Detect which cell encompasses the target text, then output its [x, y] center coordinate. 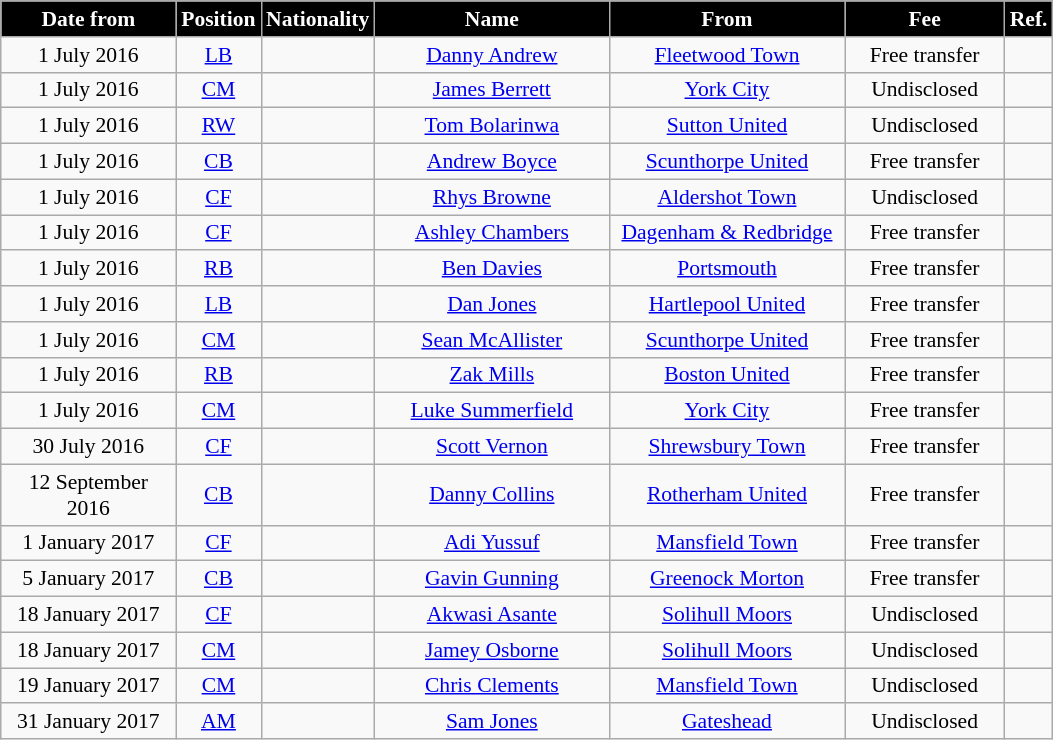
James Berrett [492, 90]
Danny Andrew [492, 55]
Dan Jones [492, 304]
Luke Summerfield [492, 411]
AM [218, 722]
Jamey Osborne [492, 650]
From [726, 19]
Ref. [1029, 19]
Date from [88, 19]
Adi Yussuf [492, 543]
Position [218, 19]
Portsmouth [726, 269]
5 January 2017 [88, 579]
Chris Clements [492, 686]
Nationality [318, 19]
Zak Mills [492, 375]
Fee [925, 19]
Dagenham & Redbridge [726, 233]
Gateshead [726, 722]
12 September 2016 [88, 494]
Boston United [726, 375]
Tom Bolarinwa [492, 126]
Name [492, 19]
Ben Davies [492, 269]
Ashley Chambers [492, 233]
Akwasi Asante [492, 615]
1 January 2017 [88, 543]
Hartlepool United [726, 304]
Shrewsbury Town [726, 447]
Gavin Gunning [492, 579]
Fleetwood Town [726, 55]
Rhys Browne [492, 197]
Sam Jones [492, 722]
Sutton United [726, 126]
Aldershot Town [726, 197]
Sean McAllister [492, 340]
Greenock Morton [726, 579]
30 July 2016 [88, 447]
Danny Collins [492, 494]
RW [218, 126]
31 January 2017 [88, 722]
Andrew Boyce [492, 162]
Scott Vernon [492, 447]
Rotherham United [726, 494]
19 January 2017 [88, 686]
